Output the (x, y) coordinate of the center of the cell containing the given text.  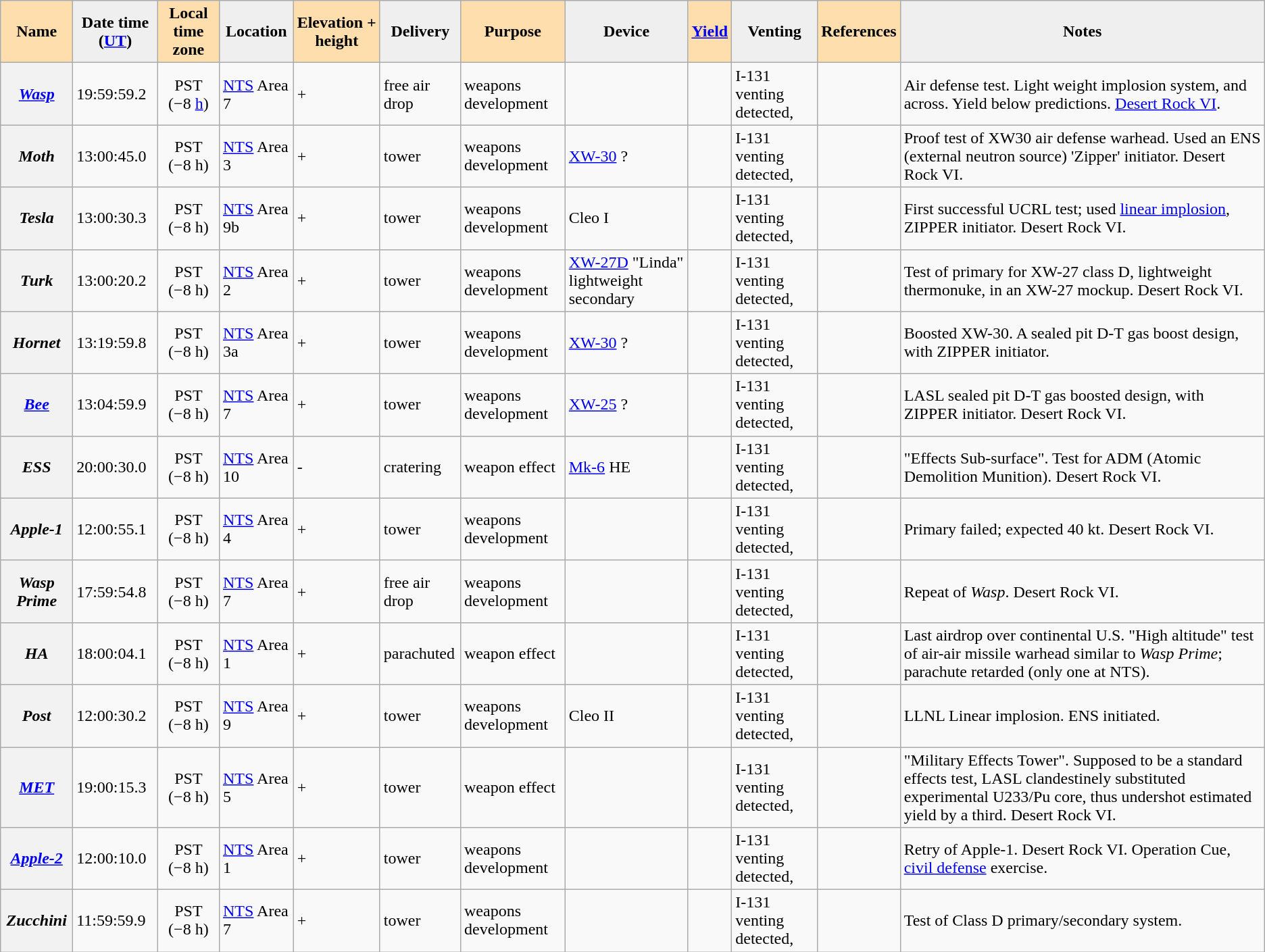
References (860, 32)
Apple-2 (36, 859)
NTS Area 5 (256, 788)
13:19:59.8 (116, 343)
Test of primary for XW-27 class D, lightweight thermonuke, in an XW-27 mockup. Desert Rock VI. (1083, 280)
Last airdrop over continental U.S. "High altitude" test of air-air missile warhead similar to Wasp Prime; parachute retarded (only one at NTS). (1083, 653)
12:00:10.0 (116, 859)
17:59:54.8 (116, 591)
Cleo II (626, 716)
NTS Area 2 (256, 280)
Location (256, 32)
MET (36, 788)
Test of Class D primary/secondary system. (1083, 921)
NTS Area 3a (256, 343)
Tesla (36, 218)
18:00:04.1 (116, 653)
cratering (420, 467)
Wasp (36, 94)
Moth (36, 156)
NTS Area 9b (256, 218)
ESS (36, 467)
Repeat of Wasp. Desert Rock VI. (1083, 591)
Wasp Prime (36, 591)
19:00:15.3 (116, 788)
13:00:45.0 (116, 156)
Hornet (36, 343)
First successful UCRL test; used linear implosion, ZIPPER initiator. Desert Rock VI. (1083, 218)
Apple-1 (36, 529)
Mk-6 HE (626, 467)
Proof test of XW30 air defense warhead. Used an ENS (external neutron source) 'Zipper' initiator. Desert Rock VI. (1083, 156)
11:59:59.9 (116, 921)
LLNL Linear implosion. ENS initiated. (1083, 716)
- (337, 467)
Name (36, 32)
19:59:59.2 (116, 94)
Delivery (420, 32)
Zucchini (36, 921)
Turk (36, 280)
Boosted XW-30. A sealed pit D-T gas boost design, with ZIPPER initiator. (1083, 343)
LASL sealed pit D-T gas boosted design, with ZIPPER initiator. Desert Rock VI. (1083, 405)
Venting (774, 32)
XW-27D "Linda" lightweight secondary (626, 280)
NTS Area 3 (256, 156)
20:00:30.0 (116, 467)
Purpose (512, 32)
"Effects Sub-surface". Test for ADM (Atomic Demolition Munition). Desert Rock VI. (1083, 467)
Cleo I (626, 218)
Air defense test. Light weight implosion system, and across. Yield below predictions. Desert Rock VI. (1083, 94)
Retry of Apple-1. Desert Rock VI. Operation Cue, civil defense exercise. (1083, 859)
XW-25 ? (626, 405)
12:00:55.1 (116, 529)
Primary failed; expected 40 kt. Desert Rock VI. (1083, 529)
Post (36, 716)
Notes (1083, 32)
NTS Area 9 (256, 716)
13:00:20.2 (116, 280)
NTS Area 4 (256, 529)
HA (36, 653)
NTS Area 10 (256, 467)
13:04:59.9 (116, 405)
Device (626, 32)
Local time zone (188, 32)
Date time (UT) (116, 32)
parachuted (420, 653)
Elevation + height (337, 32)
Yield (710, 32)
12:00:30.2 (116, 716)
Bee (36, 405)
13:00:30.3 (116, 218)
